From the cell containing the given text, extract its center point as [X, Y] coordinate. 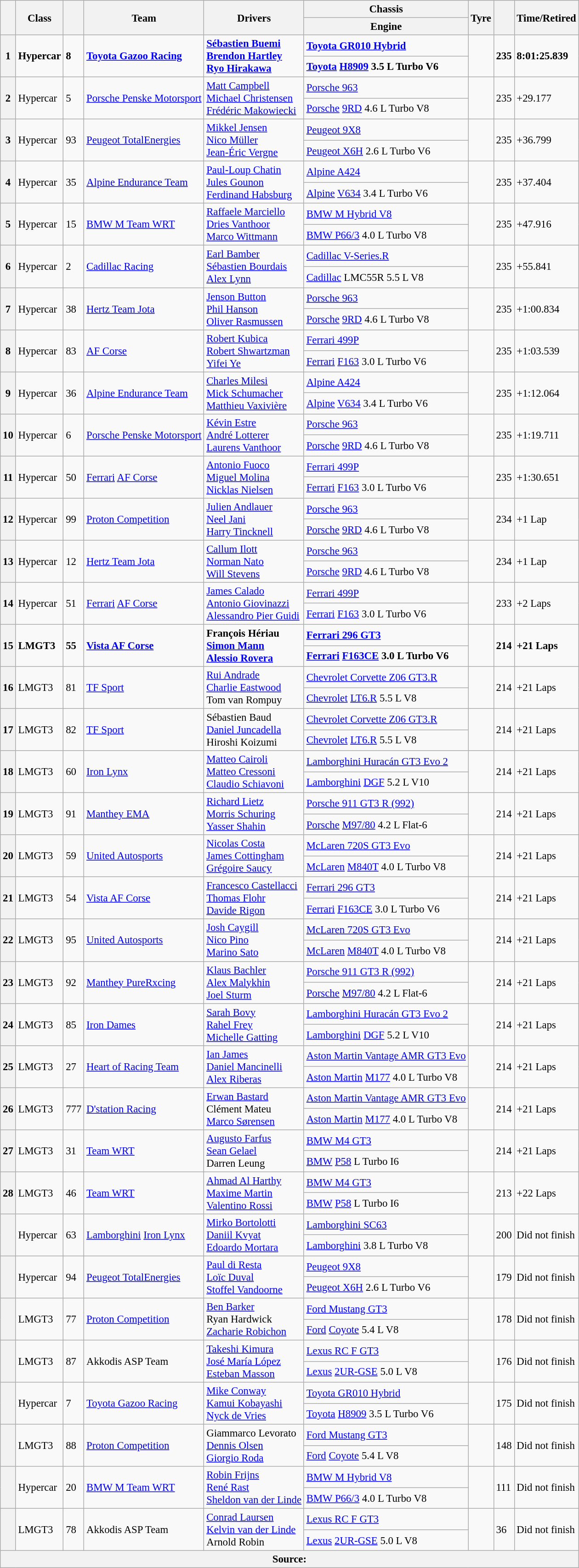
Class [40, 17]
4 [8, 182]
Rui Andrade Charlie Eastwood Tom van Rompuy [254, 688]
+1:12.064 [546, 393]
+1:19.711 [546, 435]
Lamborghini 3.8 L Turbo V8 [386, 1246]
22 [8, 941]
Klaus Bachler Alex Malykhin Joel Sturm [254, 982]
+22 Laps [546, 1193]
13 [8, 561]
31 [74, 1151]
Cadillac LMC55R 5.5 L V8 [386, 277]
+1:30.651 [546, 477]
213 [504, 1193]
Robin Frijns René Rast Sheldon van der Linde [254, 1488]
28 [8, 1193]
Takeshi Kimura José María López Esteban Masson [254, 1362]
Mirko Bortolotti Daniil Kvyat Edoardo Mortara [254, 1235]
Ben Barker Ryan Hardwick Zacharie Robichon [254, 1319]
Francesco Castellacci Thomas Flohr Davide Rigon [254, 898]
14 [8, 604]
Kévin Estre André Lotterer Laurens Vanthoor [254, 435]
François Hériau Simon Mann Alessio Rovera [254, 645]
176 [504, 1362]
Augusto Farfus Sean Gelael Darren Leung [254, 1151]
94 [74, 1277]
Richard Lietz Morris Schuring Yasser Shahin [254, 814]
233 [504, 604]
777 [74, 1109]
Iron Lynx [144, 772]
Sébastien Baud Daniel Juncadella Hiroshi Koizumi [254, 730]
111 [504, 1488]
Lamborghini Iron Lynx [144, 1235]
35 [74, 182]
200 [504, 1235]
55 [74, 645]
Ian James Daniel Mancinelli Alex Riberas [254, 1066]
60 [74, 772]
Raffaele Marciello Dries Vanthoor Marco Wittmann [254, 224]
77 [74, 1319]
+37.404 [546, 182]
Manthey EMA [144, 814]
91 [74, 814]
+1:03.539 [546, 351]
1 [8, 56]
Earl Bamber Sébastien Bourdais Alex Lynn [254, 267]
148 [504, 1446]
+36.799 [546, 140]
Matteo Cairoli Matteo Cressoni Claudio Schiavoni [254, 772]
Robert Kubica Robert Shwartzman Yifei Ye [254, 351]
Time/Retired [546, 17]
51 [74, 604]
38 [74, 309]
+29.177 [546, 98]
Team [144, 17]
175 [504, 1403]
Mikkel Jensen Nico Müller Jean-Éric Vergne [254, 140]
Julien Andlauer Neel Jani Harry Tincknell [254, 519]
23 [8, 982]
Charles Milesi Mick Schumacher Matthieu Vaxivière [254, 393]
8:01:25.839 [546, 56]
95 [74, 941]
17 [8, 730]
Ahmad Al Harthy Maxime Martin Valentino Rossi [254, 1193]
+1:00.834 [546, 309]
85 [74, 1025]
88 [74, 1446]
25 [8, 1066]
Cadillac Racing [144, 267]
Paul-Loup Chatin Jules Gounon Ferdinand Habsburg [254, 182]
24 [8, 1025]
Jenson Button Phil Hanson Oliver Rasmussen [254, 309]
93 [74, 140]
99 [74, 519]
Mike Conway Kamui Kobayashi Nyck de Vries [254, 1403]
83 [74, 351]
Matt Campbell Michael Christensen Frédéric Makowiecki [254, 98]
92 [74, 982]
10 [8, 435]
Tyre [481, 17]
Chassis [386, 9]
AF Corse [144, 351]
50 [74, 477]
Conrad Laursen Kelvin van der Linde Arnold Robin [254, 1530]
46 [74, 1193]
3 [8, 140]
Giammarco Levorato Dennis Olsen Giorgio Roda [254, 1446]
Cadillac V-Series.R [386, 256]
James Calado Antonio Giovinazzi Alessandro Pier Guidi [254, 604]
82 [74, 730]
Engine [386, 27]
87 [74, 1362]
63 [74, 1235]
+2 Laps [546, 604]
Erwan Bastard Clément Mateu Marco Sørensen [254, 1109]
9 [8, 393]
+55.841 [546, 267]
21 [8, 898]
Sarah Bovy Rahel Frey Michelle Gatting [254, 1025]
Drivers [254, 17]
Josh Caygill Nico Pino Marino Sato [254, 941]
Iron Dames [144, 1025]
Manthey PureRxcing [144, 982]
81 [74, 688]
Antonio Fuoco Miguel Molina Nicklas Nielsen [254, 477]
Nicolas Costa James Cottingham Grégoire Saucy [254, 856]
78 [74, 1530]
Sébastien Buemi Brendon Hartley Ryo Hirakawa [254, 56]
Heart of Racing Team [144, 1066]
16 [8, 688]
26 [8, 1109]
Paul di Resta Loïc Duval Stoffel Vandoorne [254, 1277]
54 [74, 898]
Callum Ilott Norman Nato Will Stevens [254, 561]
11 [8, 477]
+47.916 [546, 224]
D'station Racing [144, 1109]
59 [74, 856]
178 [504, 1319]
179 [504, 1277]
Lamborghini SC63 [386, 1225]
18 [8, 772]
19 [8, 814]
